Return [x, y] of the center of cell containing provided text 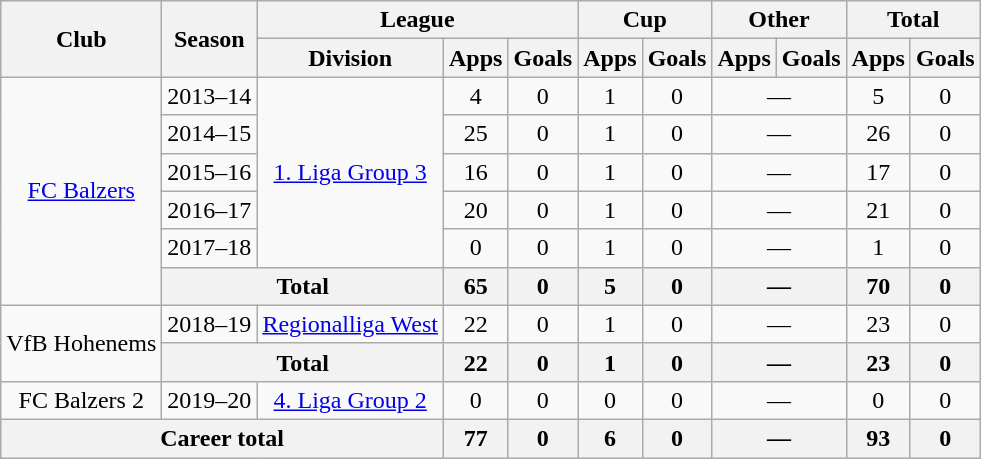
93 [878, 438]
20 [476, 210]
17 [878, 172]
Career total [222, 438]
2015–16 [210, 172]
2013–14 [210, 96]
6 [610, 438]
21 [878, 210]
FC Balzers 2 [82, 400]
2017–18 [210, 248]
25 [476, 134]
2014–15 [210, 134]
2019–20 [210, 400]
1. Liga Group 3 [350, 172]
Cup [645, 20]
2018–19 [210, 324]
League [418, 20]
2016–17 [210, 210]
Regionalliga West [350, 324]
4. Liga Group 2 [350, 400]
Club [82, 39]
Season [210, 39]
77 [476, 438]
Division [350, 58]
FC Balzers [82, 191]
VfB Hohenems [82, 343]
70 [878, 286]
4 [476, 96]
65 [476, 286]
26 [878, 134]
16 [476, 172]
Other [779, 20]
